Return (X, Y) of the center of cell containing provided text 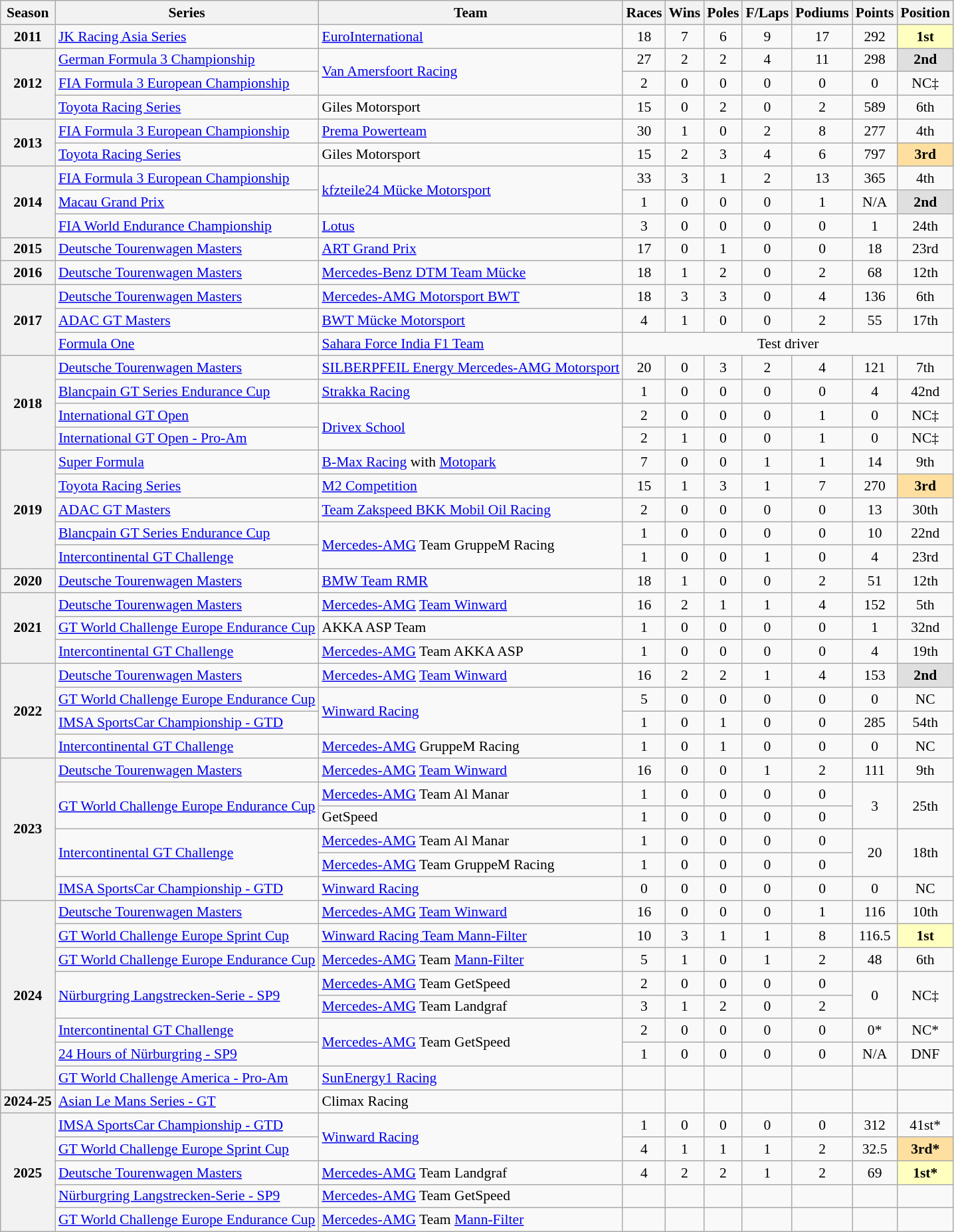
2017 (28, 320)
298 (875, 60)
M2 Competition (470, 486)
JK Racing Asia Series (187, 37)
0* (875, 1031)
69 (875, 1173)
136 (875, 297)
Macau Grand Prix (187, 202)
ART Grand Prix (470, 249)
17th (925, 320)
116 (875, 912)
2023 (28, 829)
SILBERPFEIL Energy Mercedes-AMG Motorsport (470, 368)
Test driver (788, 344)
Lotus (470, 226)
International GT Open (187, 415)
55 (875, 320)
42nd (925, 391)
2024 (28, 995)
292 (875, 37)
Asian Le Mans Series - GT (187, 1102)
18th (925, 853)
2022 (28, 711)
F/Laps (767, 13)
Series (187, 13)
797 (875, 155)
285 (875, 723)
41st* (925, 1126)
Mercedes-AMG Motorsport BWT (470, 297)
2018 (28, 403)
2012 (28, 84)
Strakka Racing (470, 391)
27 (644, 60)
Winward Racing Team Mann-Filter (470, 936)
2016 (28, 273)
Mercedes-AMG GruppeM Racing (470, 747)
32.5 (875, 1149)
48 (875, 960)
German Formula 3 Championship (187, 60)
International GT Open - Pro-Am (187, 439)
33 (644, 179)
51 (875, 581)
270 (875, 486)
32nd (925, 628)
Points (875, 13)
Races (644, 13)
68 (875, 273)
3rd* (925, 1149)
EuroInternational (470, 37)
DNF (925, 1055)
Podiums (822, 13)
25th (925, 805)
24th (925, 226)
19th (925, 652)
312 (875, 1126)
Wins (685, 13)
30 (644, 131)
Sahara Force India F1 Team (470, 344)
kfzteile24 Mücke Motorsport (470, 190)
GetSpeed (470, 817)
Season (28, 13)
365 (875, 179)
Team (470, 13)
111 (875, 770)
2015 (28, 249)
121 (875, 368)
SunEnergy1 Racing (470, 1078)
FIA World Endurance Championship (187, 226)
Poles (723, 13)
Drivex School (470, 427)
589 (875, 108)
2021 (28, 629)
54th (925, 723)
Position (925, 13)
GT World Challenge America - Pro-Am (187, 1078)
Van Amersfoort Racing (470, 72)
AKKA ASP Team (470, 628)
24 Hours of Nürburgring - SP9 (187, 1055)
116.5 (875, 936)
153 (875, 676)
2013 (28, 142)
BWT Mücke Motorsport (470, 320)
10th (925, 912)
Super Formula (187, 462)
1st* (925, 1173)
2011 (28, 37)
2025 (28, 1173)
14 (875, 462)
30th (925, 510)
11 (822, 60)
NC* (925, 1031)
Team Zakspeed BKK Mobil Oil Racing (470, 510)
Climax Racing (470, 1102)
5th (925, 605)
Mercedes-Benz DTM Team Mücke (470, 273)
2019 (28, 510)
Prema Powerteam (470, 131)
22nd (925, 534)
9 (767, 37)
7th (925, 368)
Formula One (187, 344)
277 (875, 131)
BMW Team RMR (470, 581)
2024-25 (28, 1102)
Mercedes-AMG Team AKKA ASP (470, 652)
2014 (28, 202)
152 (875, 605)
2020 (28, 581)
B-Max Racing with Motopark (470, 462)
